Pinpoint the cell where the given text exists, returning its [x, y] midpoint coordinate. 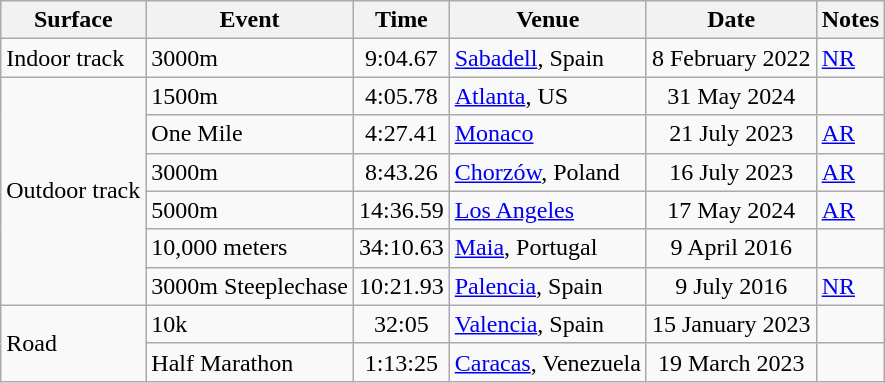
Atlanta, US [548, 96]
One Mile [250, 134]
8:43.26 [401, 172]
34:10.63 [401, 248]
Surface [74, 20]
10k [250, 324]
Road [74, 343]
Los Angeles [548, 210]
9:04.67 [401, 58]
4:05.78 [401, 96]
14:36.59 [401, 210]
9 July 2016 [731, 286]
Sabadell, Spain [548, 58]
Notes [850, 20]
9 April 2016 [731, 248]
Caracas, Venezuela [548, 362]
15 January 2023 [731, 324]
31 May 2024 [731, 96]
1:13:25 [401, 362]
1500m [250, 96]
10:21.93 [401, 286]
17 May 2024 [731, 210]
10,000 meters [250, 248]
Venue [548, 20]
32:05 [401, 324]
19 March 2023 [731, 362]
Outdoor track [74, 191]
Event [250, 20]
Time [401, 20]
Valencia, Spain [548, 324]
5000m [250, 210]
Maia, Portugal [548, 248]
Monaco [548, 134]
3000m Steeplechase [250, 286]
16 July 2023 [731, 172]
4:27.41 [401, 134]
Chorzów, Poland [548, 172]
Palencia, Spain [548, 286]
21 July 2023 [731, 134]
Half Marathon [250, 362]
Date [731, 20]
Indoor track [74, 58]
8 February 2022 [731, 58]
